Detect which cell encompasses the target text, then output its [X, Y] center coordinate. 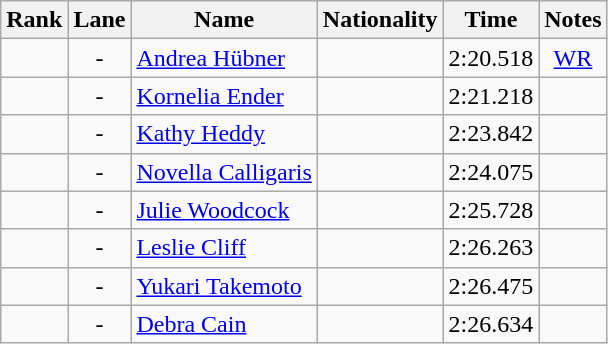
Nationality [380, 20]
WR [573, 58]
Julie Woodcock [224, 210]
Andrea Hübner [224, 58]
Debra Cain [224, 324]
Time [491, 20]
2:25.728 [491, 210]
Name [224, 20]
2:26.263 [491, 248]
Yukari Takemoto [224, 286]
2:26.475 [491, 286]
2:26.634 [491, 324]
Lane [100, 20]
Novella Calligaris [224, 172]
Kornelia Ender [224, 96]
Notes [573, 20]
Rank [34, 20]
2:23.842 [491, 134]
2:24.075 [491, 172]
Kathy Heddy [224, 134]
Leslie Cliff [224, 248]
2:21.218 [491, 96]
2:20.518 [491, 58]
